Scan for the cell matching the given text and deliver its [X, Y] coordinate at center. 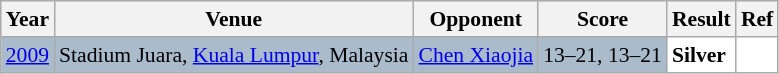
Result [702, 19]
Stadium Juara, Kuala Lumpur, Malaysia [234, 55]
Silver [702, 55]
Ref [757, 19]
Year [28, 19]
2009 [28, 55]
Venue [234, 19]
Opponent [476, 19]
13–21, 13–21 [602, 55]
Chen Xiaojia [476, 55]
Score [602, 19]
